Scan for the cell matching the given text and deliver its [x, y] coordinate at center. 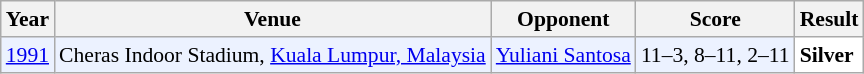
Venue [272, 19]
Year [28, 19]
Score [716, 19]
Opponent [564, 19]
1991 [28, 55]
Cheras Indoor Stadium, Kuala Lumpur, Malaysia [272, 55]
Yuliani Santosa [564, 55]
Silver [830, 55]
Result [830, 19]
11–3, 8–11, 2–11 [716, 55]
